From the cell containing the given text, extract its center point as [x, y] coordinate. 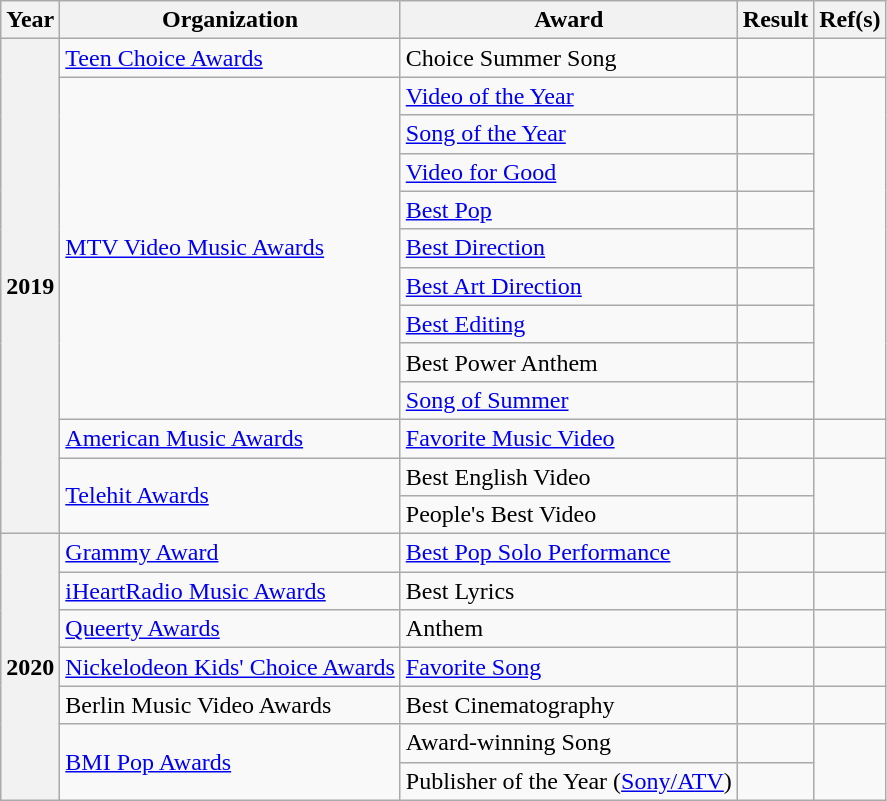
Best Power Anthem [568, 362]
Publisher of the Year (Sony/ATV) [568, 781]
Queerty Awards [230, 629]
Song of the Year [568, 134]
2020 [30, 667]
Award [568, 20]
Nickelodeon Kids' Choice Awards [230, 667]
Best Pop [568, 210]
Video of the Year [568, 96]
Favorite Song [568, 667]
People's Best Video [568, 515]
Best Cinematography [568, 705]
Best Pop Solo Performance [568, 553]
Best Lyrics [568, 591]
Telehit Awards [230, 496]
Best Direction [568, 248]
Choice Summer Song [568, 58]
2019 [30, 286]
BMI Pop Awards [230, 762]
Award-winning Song [568, 743]
Result [775, 20]
Best English Video [568, 477]
Teen Choice Awards [230, 58]
Favorite Music Video [568, 438]
iHeartRadio Music Awards [230, 591]
MTV Video Music Awards [230, 248]
Grammy Award [230, 553]
Anthem [568, 629]
American Music Awards [230, 438]
Year [30, 20]
Best Art Direction [568, 286]
Video for Good [568, 172]
Ref(s) [850, 20]
Best Editing [568, 324]
Berlin Music Video Awards [230, 705]
Organization [230, 20]
Song of Summer [568, 400]
